From the cell containing the given text, extract its center point as [x, y] coordinate. 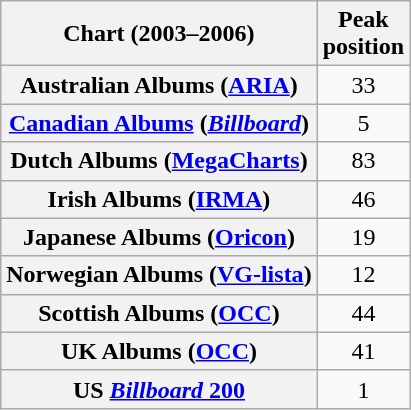
Chart (2003–2006) [159, 34]
33 [363, 85]
UK Albums (OCC) [159, 351]
1 [363, 389]
19 [363, 237]
Norwegian Albums (VG-lista) [159, 275]
Irish Albums (IRMA) [159, 199]
Peakposition [363, 34]
12 [363, 275]
41 [363, 351]
46 [363, 199]
Scottish Albums (OCC) [159, 313]
83 [363, 161]
5 [363, 123]
Canadian Albums (Billboard) [159, 123]
Australian Albums (ARIA) [159, 85]
Japanese Albums (Oricon) [159, 237]
44 [363, 313]
Dutch Albums (MegaCharts) [159, 161]
US Billboard 200 [159, 389]
